Provide the (x, y) coordinate of the cell's center where the given text is located.  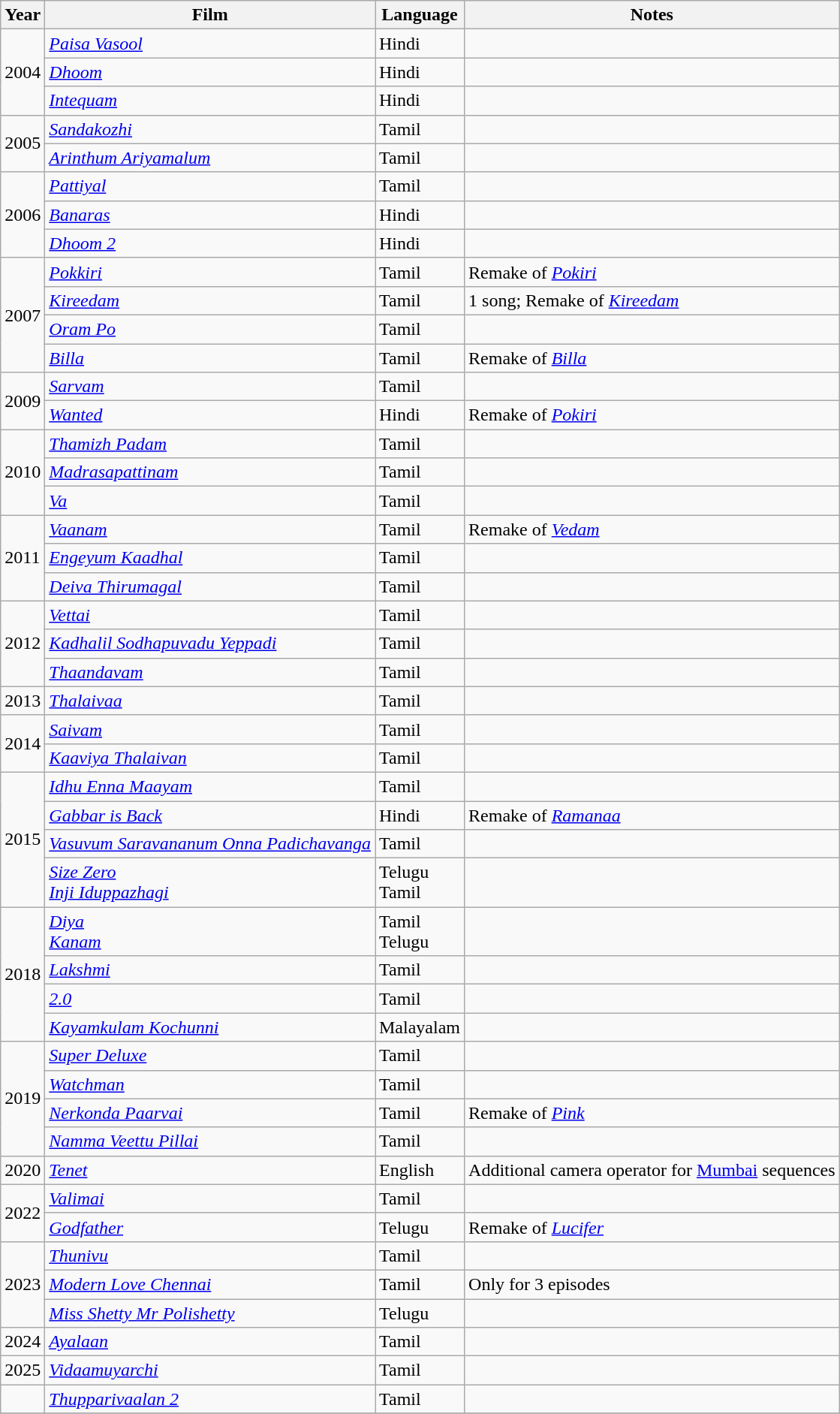
Tenet (210, 1170)
Remake of Pink (652, 1113)
Size ZeroInji Iduppazhagi (210, 883)
Idhu Enna Maayam (210, 786)
Sandakozhi (210, 129)
Godfather (210, 1227)
Nerkonda Paarvai (210, 1113)
2004 (23, 72)
2022 (23, 1213)
Thamizh Padam (210, 444)
Intequam (210, 101)
2010 (23, 472)
2025 (23, 1370)
TeluguTamil (420, 883)
Thunivu (210, 1256)
Remake of Ramanaa (652, 815)
Pokkiri (210, 272)
Gabbar is Back (210, 815)
2019 (23, 1099)
Vettai (210, 615)
English (420, 1170)
Year (23, 15)
Valimai (210, 1198)
Billa (210, 358)
2013 (23, 701)
2024 (23, 1342)
Ayalaan (210, 1342)
Saivam (210, 729)
Modern Love Chennai (210, 1284)
Thaandavam (210, 672)
2014 (23, 743)
Notes (652, 15)
2.0 (210, 999)
2005 (23, 143)
2012 (23, 644)
2007 (23, 315)
2009 (23, 401)
Pattiyal (210, 186)
DiyaKanam (210, 931)
Kayamkulam Kochunni (210, 1027)
Dhoom 2 (210, 243)
Sarvam (210, 387)
Remake of Billa (652, 358)
2011 (23, 558)
Madrasapattinam (210, 472)
Additional camera operator for Mumbai sequences (652, 1170)
1 song; Remake of Kireedam (652, 300)
Miss Shetty Mr Polishetty (210, 1313)
Super Deluxe (210, 1056)
TamilTelugu (420, 931)
Thalaivaa (210, 701)
2018 (23, 975)
Film (210, 15)
Language (420, 15)
Wanted (210, 415)
Kadhalil Sodhapuvadu Yeppadi (210, 644)
Paisa Vasool (210, 44)
Vaanam (210, 529)
2015 (23, 840)
Dhoom (210, 72)
Thupparivaalan 2 (210, 1399)
2023 (23, 1284)
Watchman (210, 1084)
Vasuvum Saravananum Onna Padichavanga (210, 844)
Oram Po (210, 329)
Only for 3 episodes (652, 1284)
Namma Veettu Pillai (210, 1141)
Lakshmi (210, 970)
Kaaviya Thalaivan (210, 758)
Malayalam (420, 1027)
Va (210, 501)
2020 (23, 1170)
Banaras (210, 215)
Engeyum Kaadhal (210, 558)
Remake of Lucifer (652, 1227)
Kireedam (210, 300)
Remake of Vedam (652, 529)
2006 (23, 215)
Deiva Thirumagal (210, 586)
Arinthum Ariyamalum (210, 158)
Vidaamuyarchi (210, 1370)
